Output the (X, Y) coordinate of the center of the cell containing the given text.  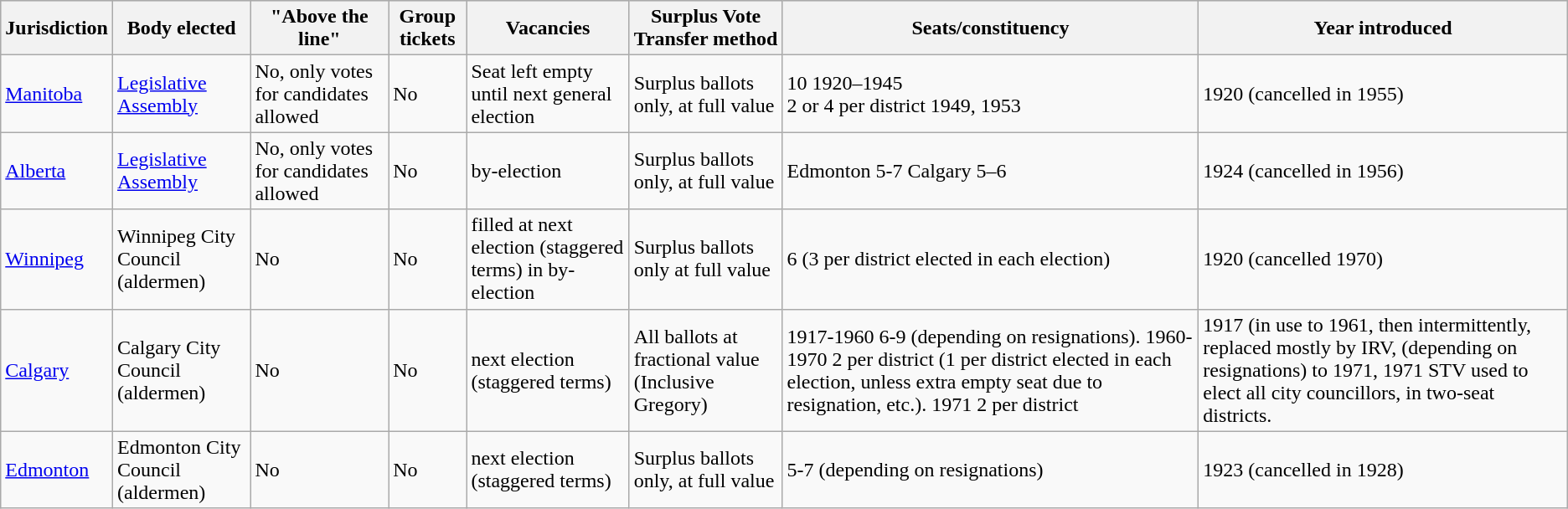
All ballots at fractional value (Inclusive Gregory) (705, 370)
Edmonton (57, 470)
by-election (548, 171)
10 1920–19452 or 4 per district 1949, 1953 (990, 94)
Group tickets (427, 28)
1924 (cancelled in 1956) (1383, 171)
Year introduced (1383, 28)
Winnipeg City Council (aldermen) (182, 260)
filled at next election (staggered terms) in by-election (548, 260)
Manitoba (57, 94)
Edmonton 5-7 Calgary 5–6 (990, 171)
Alberta (57, 171)
Calgary (57, 370)
1923 (cancelled in 1928) (1383, 470)
Edmonton City Council (aldermen) (182, 470)
Vacancies (548, 28)
"Above the line" (320, 28)
Seat left empty until next general election (548, 94)
Jurisdiction (57, 28)
Surplus Vote Transfer method (705, 28)
Seats/constituency (990, 28)
Calgary City Council (aldermen) (182, 370)
6 (3 per district elected in each election) (990, 260)
1920 (cancelled 1970) (1383, 260)
Winnipeg (57, 260)
1920 (cancelled in 1955) (1383, 94)
Body elected (182, 28)
Surplus ballots only at full value (705, 260)
5-7 (depending on resignations) (990, 470)
